Output the [x, y] coordinate of the center of the cell containing the given text.  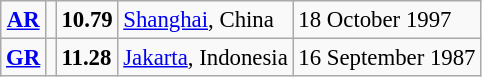
10.79 [87, 20]
AR [24, 20]
Shanghai, China [206, 20]
18 October 1997 [387, 20]
11.28 [87, 58]
16 September 1987 [387, 58]
GR [24, 58]
Jakarta, Indonesia [206, 58]
